Return the (X, Y) coordinate for the center point of the cell that contains the specified text.  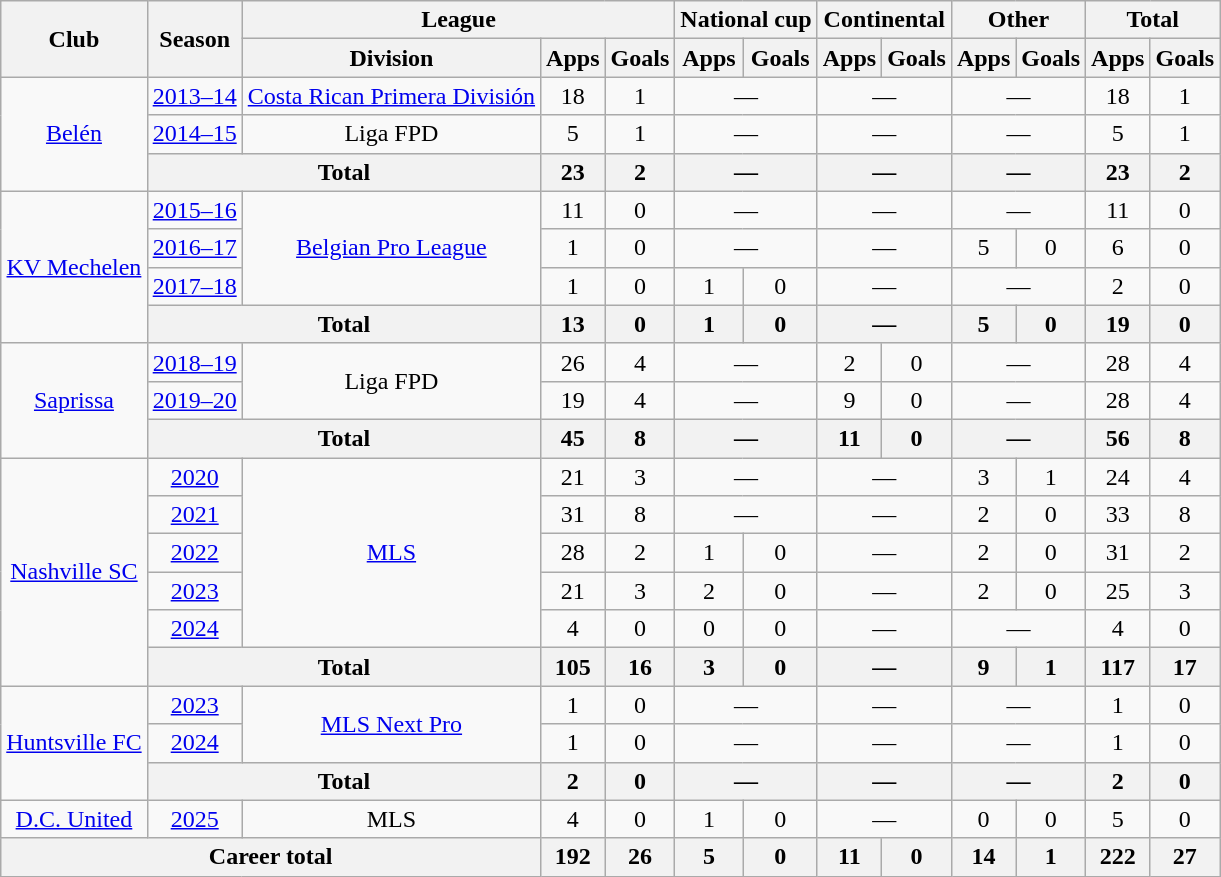
2015–16 (194, 210)
2016–17 (194, 248)
2017–18 (194, 286)
Other (1018, 20)
Belén (74, 134)
6 (1118, 248)
56 (1118, 438)
Continental (884, 20)
Huntsville FC (74, 743)
45 (573, 438)
2025 (194, 819)
MLS Next Pro (391, 724)
2013–14 (194, 96)
33 (1118, 515)
2019–20 (194, 400)
Division (391, 58)
2020 (194, 477)
16 (640, 667)
League (458, 20)
17 (1185, 667)
25 (1118, 591)
Costa Rican Primera División (391, 96)
KV Mechelen (74, 267)
Career total (271, 857)
Club (74, 39)
117 (1118, 667)
2014–15 (194, 134)
222 (1118, 857)
2021 (194, 515)
192 (573, 857)
Season (194, 39)
D.C. United (74, 819)
105 (573, 667)
14 (983, 857)
27 (1185, 857)
Saprissa (74, 400)
National cup (746, 20)
2018–19 (194, 362)
13 (573, 324)
2022 (194, 553)
Belgian Pro League (391, 248)
24 (1118, 477)
Nashville SC (74, 572)
